From the cell containing the given text, extract its center point as [x, y] coordinate. 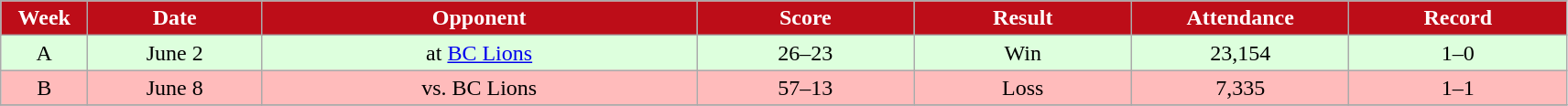
June 2 [175, 53]
26–23 [806, 53]
23,154 [1240, 53]
Date [175, 18]
Win [1022, 53]
B [44, 88]
Score [806, 18]
at BC Lions [480, 53]
1–0 [1458, 53]
Result [1022, 18]
June 8 [175, 88]
Opponent [480, 18]
Attendance [1240, 18]
Record [1458, 18]
1–1 [1458, 88]
Week [44, 18]
7,335 [1240, 88]
vs. BC Lions [480, 88]
Loss [1022, 88]
57–13 [806, 88]
A [44, 53]
